Scan for the cell matching the given text and deliver its (x, y) coordinate at center. 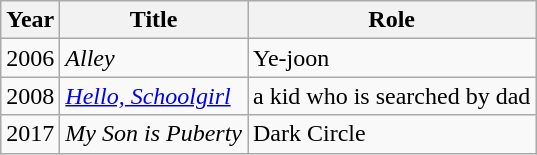
2017 (30, 134)
2006 (30, 58)
Dark Circle (392, 134)
2008 (30, 96)
Title (154, 20)
a kid who is searched by dad (392, 96)
Alley (154, 58)
Ye-joon (392, 58)
My Son is Puberty (154, 134)
Year (30, 20)
Hello, Schoolgirl (154, 96)
Role (392, 20)
